Determine the (X, Y) coordinate at the center of the cell enclosing the given text.  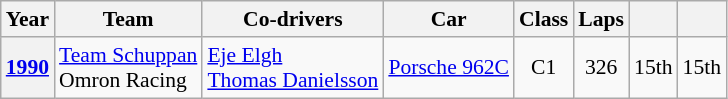
Laps (601, 19)
Porsche 962C (448, 68)
Eje Elgh Thomas Danielsson (292, 68)
Team Schuppan Omron Racing (128, 68)
Car (448, 19)
Year (28, 19)
1990 (28, 68)
C1 (544, 68)
Team (128, 19)
Class (544, 19)
326 (601, 68)
Co-drivers (292, 19)
